Output the [x, y] coordinate of the center of the cell containing the given text.  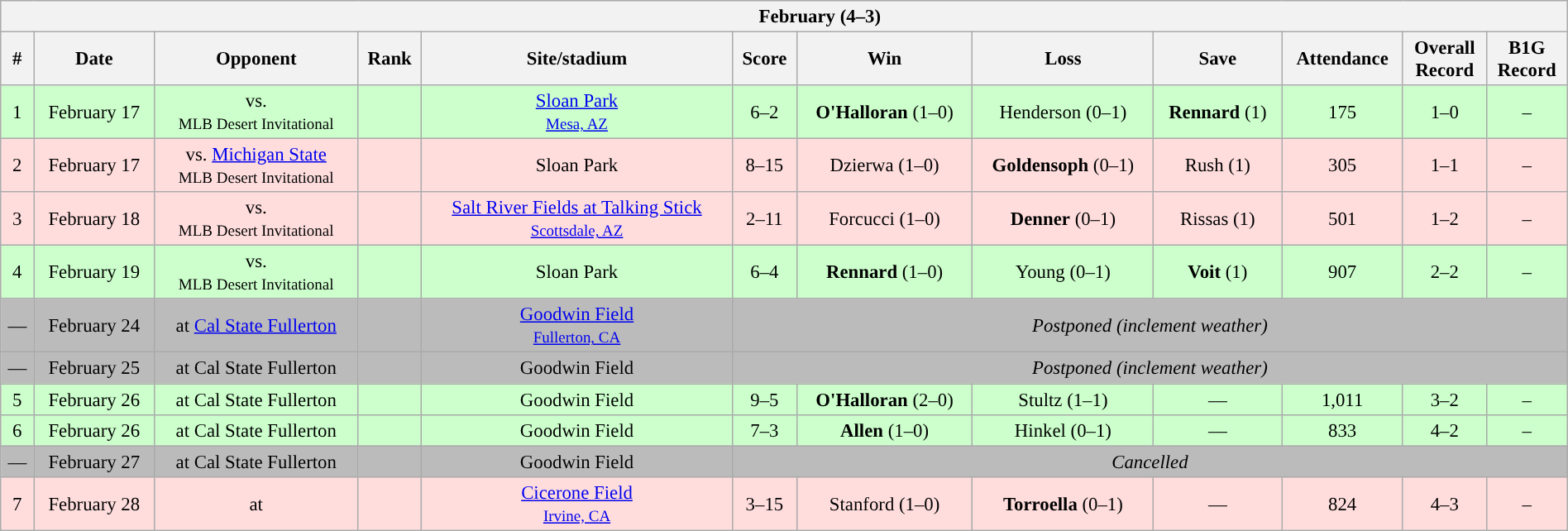
2 [17, 165]
O'Halloran (2–0) [885, 399]
Cancelled [1150, 462]
1 [17, 112]
Young (0–1) [1064, 273]
5 [17, 399]
February (4–3) [784, 17]
2–11 [765, 218]
at [256, 503]
Stanford (1–0) [885, 503]
Denner (0–1) [1064, 218]
Opponent [256, 58]
Henderson (0–1) [1064, 112]
OverallRecord [1444, 58]
Allen (1–0) [885, 430]
3–15 [765, 503]
# [17, 58]
4–3 [1444, 503]
Rennard (1) [1217, 112]
4–2 [1444, 430]
Rennard (1–0) [885, 273]
Rush (1) [1217, 165]
1–2 [1444, 218]
Loss [1064, 58]
3–2 [1444, 399]
Date [94, 58]
501 [1343, 218]
Cicerone FieldIrvine, CA [576, 503]
Torroella (0–1) [1064, 503]
Rissas (1) [1217, 218]
February 25 [94, 368]
Stultz (1–1) [1064, 399]
vs. Michigan State MLB Desert Invitational [256, 165]
February 19 [94, 273]
February 24 [94, 326]
824 [1343, 503]
Voit (1) [1217, 273]
Rank [390, 58]
1–1 [1444, 165]
B1GRecord [1527, 58]
February 18 [94, 218]
Goldensoph (0–1) [1064, 165]
February 28 [94, 503]
7–3 [765, 430]
1–0 [1444, 112]
2–2 [1444, 273]
Forcucci (1–0) [885, 218]
3 [17, 218]
907 [1343, 273]
7 [17, 503]
O'Halloran (1–0) [885, 112]
833 [1343, 430]
9–5 [765, 399]
4 [17, 273]
Site/stadium [576, 58]
1,011 [1343, 399]
Hinkel (0–1) [1064, 430]
Salt River Fields at Talking StickScottsdale, AZ [576, 218]
February 27 [94, 462]
6 [17, 430]
Save [1217, 58]
6–4 [765, 273]
8–15 [765, 165]
Score [765, 58]
Dzierwa (1–0) [885, 165]
Win [885, 58]
6–2 [765, 112]
175 [1343, 112]
Sloan ParkMesa, AZ [576, 112]
Attendance [1343, 58]
Goodwin FieldFullerton, CA [576, 326]
305 [1343, 165]
